Return the [x, y] coordinate for the center point of the cell that contains the specified text.  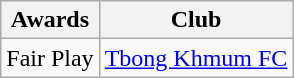
Awards [50, 20]
Tbong Khmum FC [196, 58]
Club [196, 20]
Fair Play [50, 58]
